Return (x, y) of the center of cell containing provided text 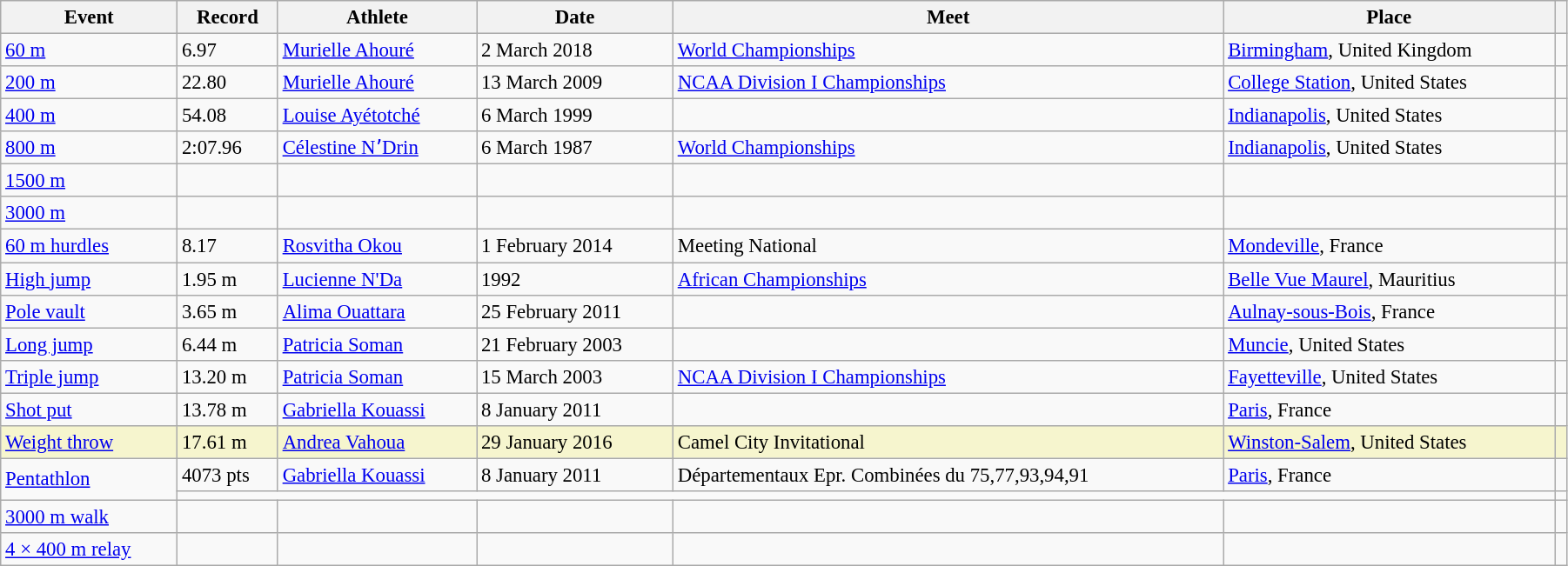
4073 pts (228, 475)
Mondeville, France (1389, 246)
6 March 1999 (575, 116)
Aulnay-sous-Bois, France (1389, 311)
13.78 m (228, 410)
6.97 (228, 50)
6.44 m (228, 344)
Alima Ouattara (377, 311)
Louise Ayétotché (377, 116)
3000 m (89, 213)
13.20 m (228, 376)
2:07.96 (228, 148)
13 March 2009 (575, 83)
Pole vault (89, 311)
Athlete (377, 17)
60 m (89, 50)
Célestine NʼDrin (377, 148)
21 February 2003 (575, 344)
High jump (89, 279)
60 m hurdles (89, 246)
Fayetteville, United States (1389, 376)
3000 m walk (89, 516)
Muncie, United States (1389, 344)
Shot put (89, 410)
Place (1389, 17)
Andrea Vahoua (377, 443)
Weight throw (89, 443)
Camel City Invitational (948, 443)
1992 (575, 279)
25 February 2011 (575, 311)
800 m (89, 148)
Triple jump (89, 376)
4 × 400 m relay (89, 549)
22.80 (228, 83)
Winston-Salem, United States (1389, 443)
Long jump (89, 344)
Départementaux Epr. Combinées du 75,77,93,94,91 (948, 475)
African Championships (948, 279)
8.17 (228, 246)
Meeting National (948, 246)
Birmingham, United Kingdom (1389, 50)
Date (575, 17)
1500 m (89, 181)
2 March 2018 (575, 50)
54.08 (228, 116)
College Station, United States (1389, 83)
1 February 2014 (575, 246)
200 m (89, 83)
Lucienne N'Da (377, 279)
400 m (89, 116)
1.95 m (228, 279)
Belle Vue Maurel, Mauritius (1389, 279)
Pentathlon (89, 479)
17.61 m (228, 443)
6 March 1987 (575, 148)
Event (89, 17)
Rosvitha Okou (377, 246)
29 January 2016 (575, 443)
Record (228, 17)
15 March 2003 (575, 376)
Meet (948, 17)
3.65 m (228, 311)
